Output the [X, Y] coordinate of the center of the cell containing the given text.  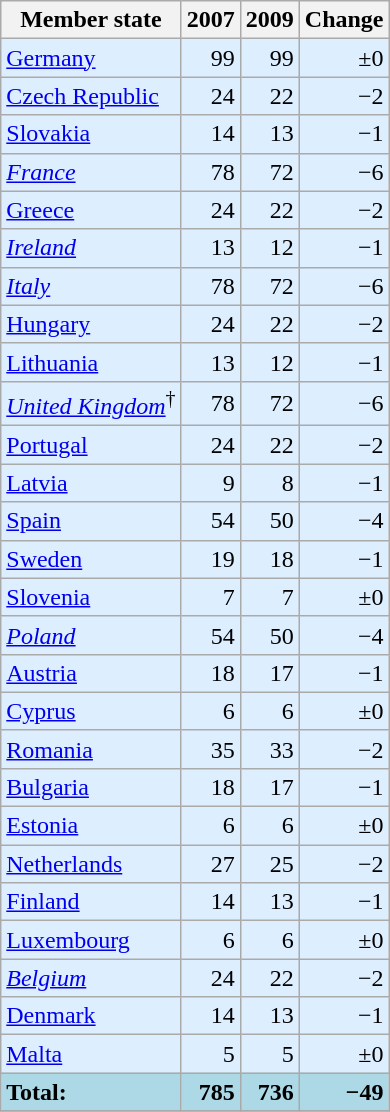
Belgium [91, 978]
Netherlands [91, 864]
Czech Republic [91, 96]
785 [210, 1092]
736 [270, 1092]
Cyprus [91, 711]
Bulgaria [91, 787]
35 [210, 749]
Change [344, 20]
Luxembourg [91, 940]
Italy [91, 286]
Sweden [91, 559]
33 [270, 749]
Spain [91, 521]
Malta [91, 1054]
United Kingdom† [91, 404]
19 [210, 559]
Latvia [91, 483]
Hungary [91, 324]
Denmark [91, 1016]
Romania [91, 749]
Austria [91, 673]
Portugal [91, 445]
Greece [91, 210]
8 [270, 483]
Total: [91, 1092]
25 [270, 864]
France [91, 172]
Lithuania [91, 362]
Poland [91, 635]
27 [210, 864]
Germany [91, 58]
Finland [91, 902]
2007 [210, 20]
Slovenia [91, 597]
Member state [91, 20]
2009 [270, 20]
9 [210, 483]
Estonia [91, 826]
Ireland [91, 248]
−49 [344, 1092]
Slovakia [91, 134]
